Extract the [X, Y] coordinate from the center of the cell holding the provided text.  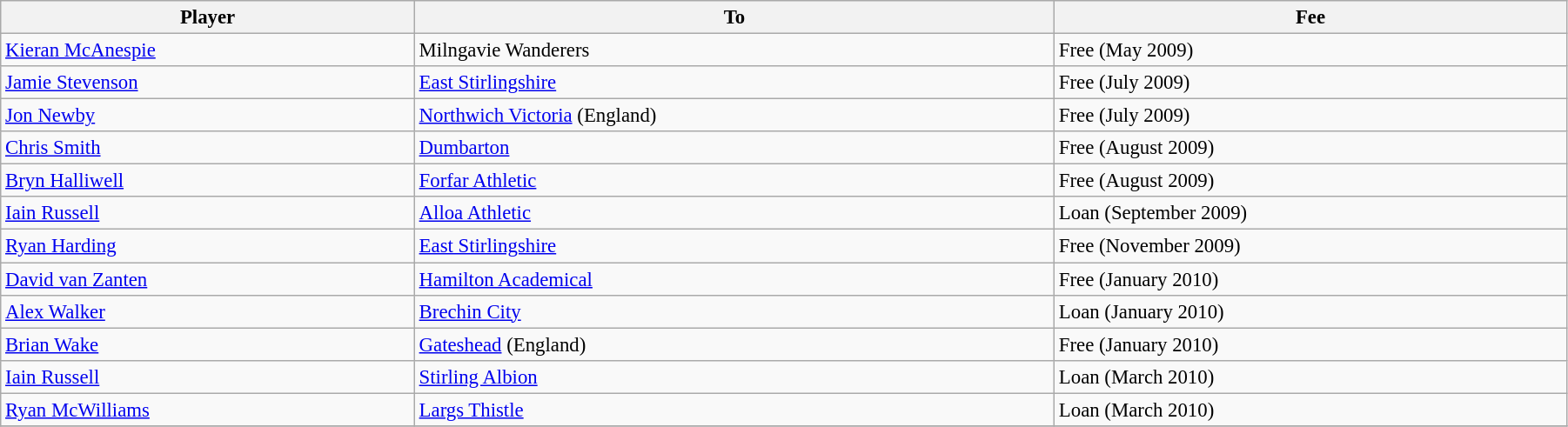
Brian Wake [208, 344]
Dumbarton [734, 148]
Chris Smith [208, 148]
Northwich Victoria (England) [734, 116]
Alex Walker [208, 311]
Bryn Halliwell [208, 181]
Ryan McWilliams [208, 410]
To [734, 17]
Brechin City [734, 311]
Stirling Albion [734, 377]
Player [208, 17]
Loan (September 2009) [1310, 213]
Hamilton Academical [734, 279]
Ryan Harding [208, 246]
Fee [1310, 17]
Kieran McAnespie [208, 50]
David van Zanten [208, 279]
Loan (January 2010) [1310, 311]
Gateshead (England) [734, 344]
Jon Newby [208, 116]
Forfar Athletic [734, 181]
Largs Thistle [734, 410]
Milngavie Wanderers [734, 50]
Free (November 2009) [1310, 246]
Jamie Stevenson [208, 83]
Alloa Athletic [734, 213]
Free (May 2009) [1310, 50]
